Output the (x, y) coordinate of the center of the cell containing the given text.  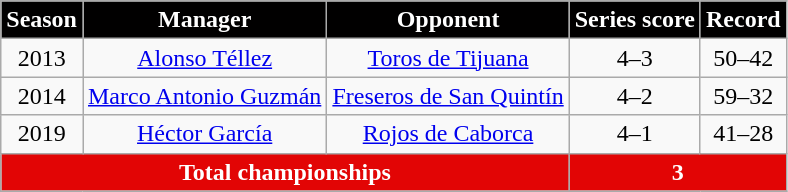
4–2 (634, 96)
4–3 (634, 58)
Record (743, 20)
Marco Antonio Guzmán (204, 96)
59–32 (743, 96)
3 (678, 172)
Héctor García (204, 134)
Freseros de San Quintín (448, 96)
2014 (42, 96)
2013 (42, 58)
Series score (634, 20)
2019 (42, 134)
Toros de Tijuana (448, 58)
Opponent (448, 20)
Rojos de Caborca (448, 134)
4–1 (634, 134)
Season (42, 20)
50–42 (743, 58)
Alonso Téllez (204, 58)
Total championships (285, 172)
41–28 (743, 134)
Manager (204, 20)
